Identify which cell holds the provided text, then report its [X, Y] central coordinate. 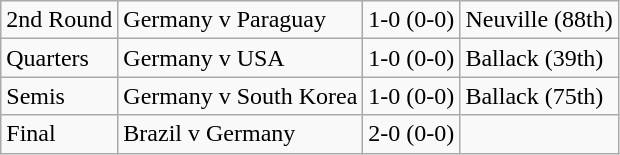
Final [60, 134]
Brazil v Germany [240, 134]
Quarters [60, 58]
2-0 (0-0) [412, 134]
Germany v USA [240, 58]
Germany v South Korea [240, 96]
Neuville (88th) [539, 20]
Semis [60, 96]
Germany v Paraguay [240, 20]
2nd Round [60, 20]
Ballack (39th) [539, 58]
Ballack (75th) [539, 96]
